Output the (x, y) coordinate of the center of the cell containing the given text.  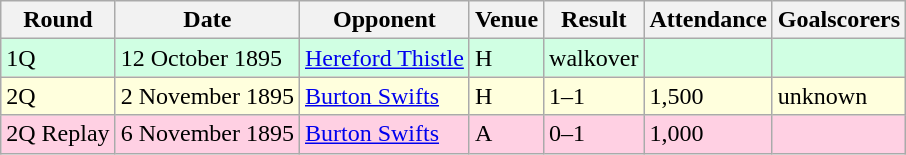
Attendance (708, 20)
6 November 1895 (207, 134)
unknown (838, 96)
0–1 (594, 134)
1,500 (708, 96)
walkover (594, 58)
A (506, 134)
1Q (58, 58)
2 November 1895 (207, 96)
Venue (506, 20)
Date (207, 20)
Result (594, 20)
1–1 (594, 96)
Round (58, 20)
Hereford Thistle (384, 58)
2Q (58, 96)
Goalscorers (838, 20)
Opponent (384, 20)
12 October 1895 (207, 58)
2Q Replay (58, 134)
1,000 (708, 134)
